Return the (x, y) coordinate for the center point of the cell that contains the specified text.  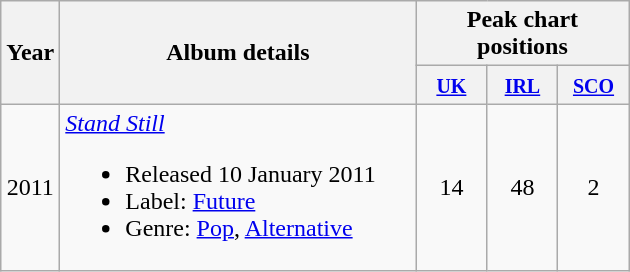
Stand StillReleased 10 January 2011Label: FutureGenre: Pop, Alternative (238, 188)
IRL (522, 85)
14 (452, 188)
48 (522, 188)
Album details (238, 52)
Year (30, 52)
2011 (30, 188)
UK (452, 85)
SCO (594, 85)
2 (594, 188)
Peak chart positions (522, 34)
